Scan for the cell matching the given text and deliver its (X, Y) coordinate at center. 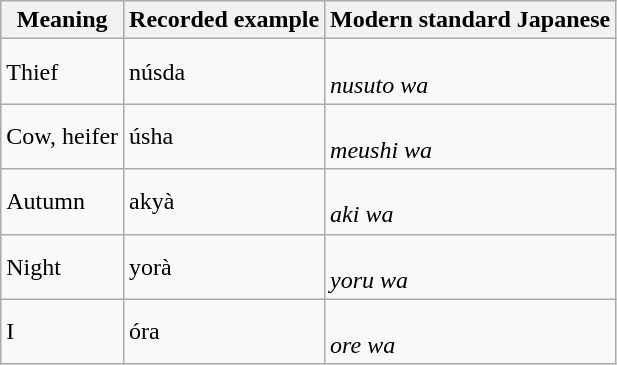
úsha (224, 136)
ore wa (470, 332)
yoru wa (470, 266)
Thief (62, 72)
I (62, 332)
Autumn (62, 202)
Cow, heifer (62, 136)
meushi wa (470, 136)
yorà (224, 266)
nusuto wa (470, 72)
Night (62, 266)
Meaning (62, 20)
óra (224, 332)
aki wa (470, 202)
akyà (224, 202)
Recorded example (224, 20)
Modern standard Japanese (470, 20)
núsda (224, 72)
